Search for the cell housing the specified text and yield its [X, Y] center coordinate. 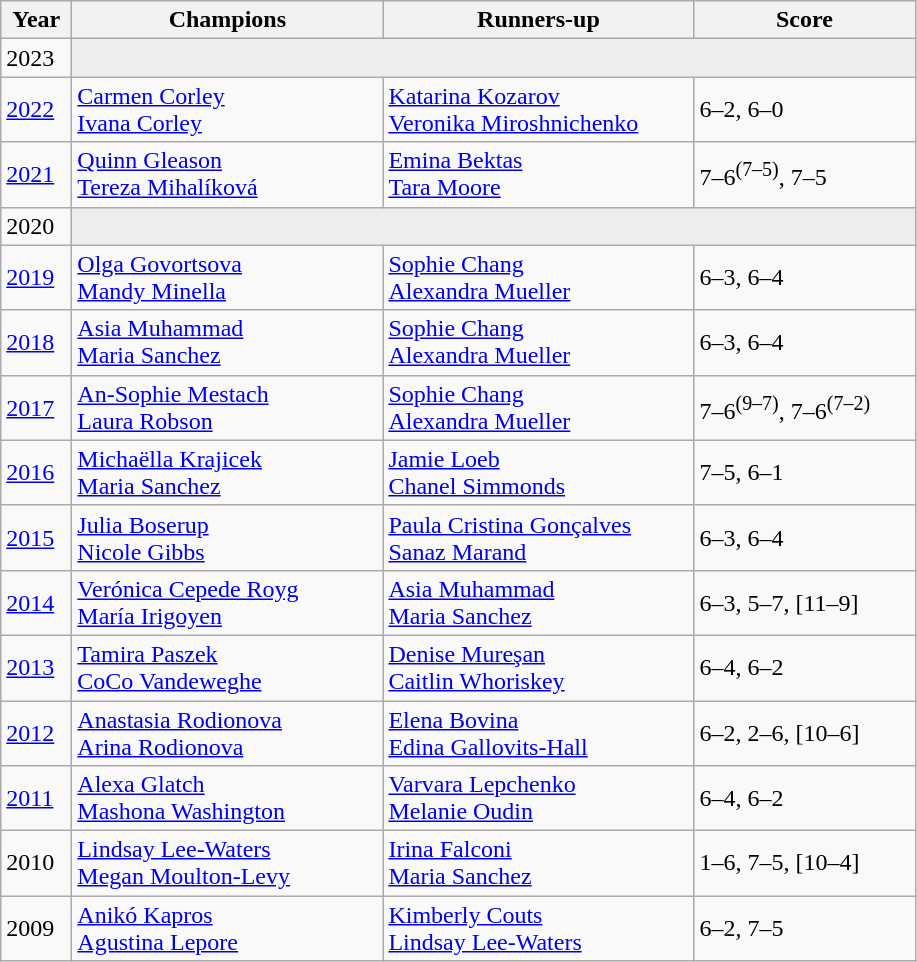
Varvara Lepchenko Melanie Oudin [538, 798]
Michaëlla Krajicek Maria Sanchez [228, 472]
Runners-up [538, 20]
6–2, 6–0 [804, 110]
Anastasia Rodionova Arina Rodionova [228, 732]
2020 [36, 226]
Quinn Gleason Tereza Mihalíková [228, 174]
Paula Cristina Gonçalves Sanaz Marand [538, 538]
Elena Bovina Edina Gallovits-Hall [538, 732]
6–2, 7–5 [804, 928]
2012 [36, 732]
2019 [36, 278]
Jamie Loeb Chanel Simmonds [538, 472]
An-Sophie Mestach Laura Robson [228, 408]
Irina Falconi Maria Sanchez [538, 864]
2010 [36, 864]
Anikó Kapros Agustina Lepore [228, 928]
Tamira Paszek CoCo Vandeweghe [228, 668]
1–6, 7–5, [10–4] [804, 864]
2016 [36, 472]
6–2, 2–6, [10–6] [804, 732]
Denise Mureşan Caitlin Whoriskey [538, 668]
2021 [36, 174]
7–5, 6–1 [804, 472]
Champions [228, 20]
2018 [36, 342]
Score [804, 20]
Kimberly Couts Lindsay Lee-Waters [538, 928]
2015 [36, 538]
Lindsay Lee-Waters Megan Moulton-Levy [228, 864]
Katarina Kozarov Veronika Miroshnichenko [538, 110]
Emina Bektas Tara Moore [538, 174]
Year [36, 20]
2009 [36, 928]
7–6(9–7), 7–6(7–2) [804, 408]
7–6(7–5), 7–5 [804, 174]
Carmen Corley Ivana Corley [228, 110]
2023 [36, 58]
2013 [36, 668]
2011 [36, 798]
2017 [36, 408]
6–3, 5–7, [11–9] [804, 602]
2014 [36, 602]
Olga Govortsova Mandy Minella [228, 278]
Verónica Cepede Royg María Irigoyen [228, 602]
Julia Boserup Nicole Gibbs [228, 538]
Alexa Glatch Mashona Washington [228, 798]
2022 [36, 110]
